Provide the [X, Y] coordinate of the cell's center where the given text is located.  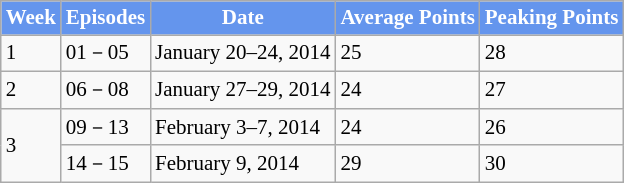
25 [408, 54]
06－08 [106, 90]
28 [552, 54]
Average Points [408, 18]
26 [552, 126]
29 [408, 164]
February 3–7, 2014 [242, 126]
Date [242, 18]
3 [31, 145]
January 27–29, 2014 [242, 90]
February 9, 2014 [242, 164]
Week [31, 18]
Episodes [106, 18]
01－05 [106, 54]
09－13 [106, 126]
30 [552, 164]
27 [552, 90]
2 [31, 90]
14－15 [106, 164]
January 20–24, 2014 [242, 54]
Peaking Points [552, 18]
1 [31, 54]
